From the cell containing the given text, extract its center point as (x, y) coordinate. 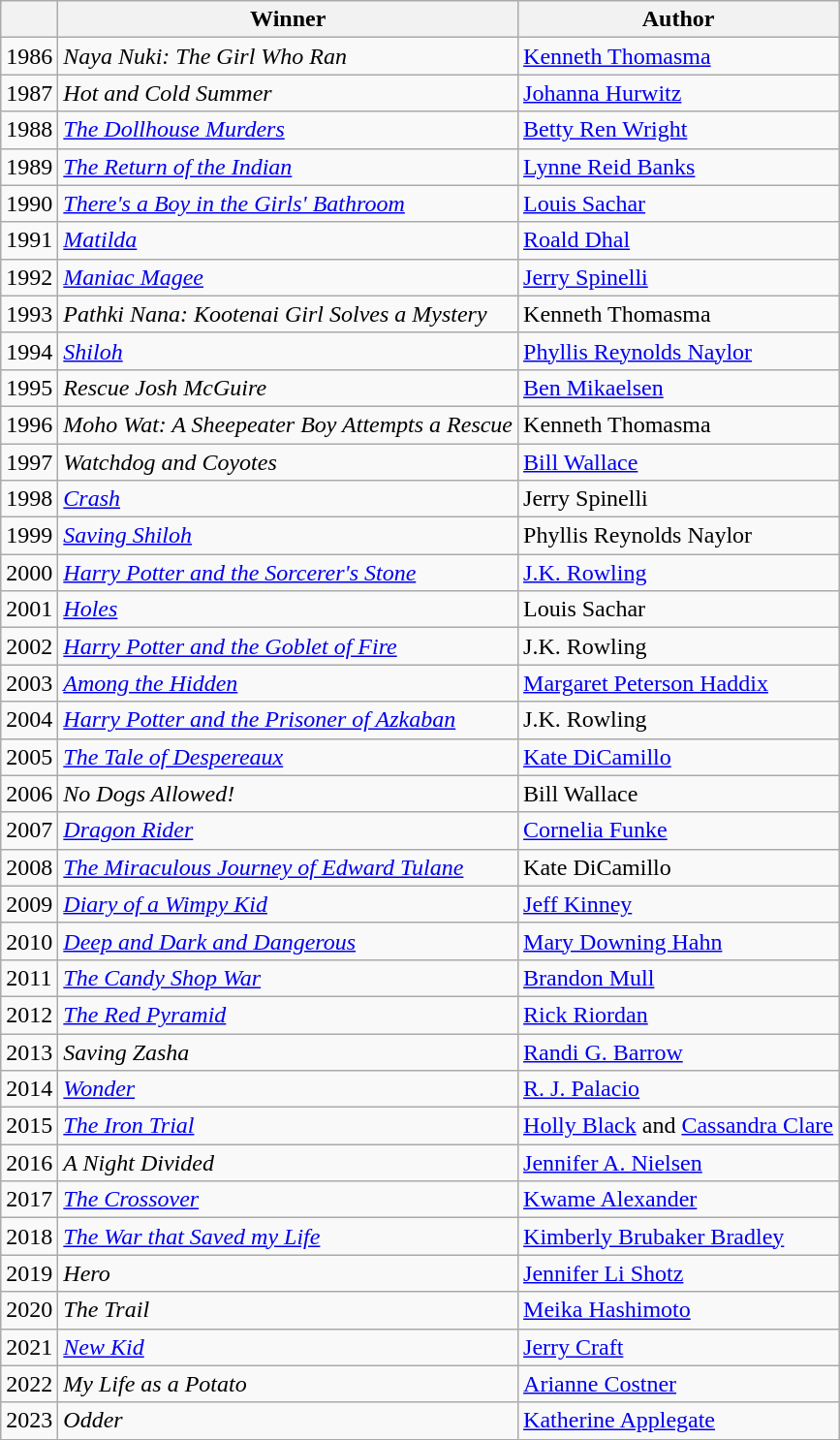
2008 (29, 867)
Saving Zasha (289, 1051)
2004 (29, 720)
Hero (289, 1273)
2011 (29, 978)
1986 (29, 56)
2017 (29, 1200)
The Iron Trial (289, 1126)
Rick Riordan (678, 1015)
1995 (29, 388)
2020 (29, 1310)
Pathki Nana: Kootenai Girl Solves a Mystery (289, 314)
Jeff Kinney (678, 904)
Dragon Rider (289, 830)
Betty Ren Wright (678, 130)
R. J. Palacio (678, 1089)
1991 (29, 240)
Maniac Magee (289, 277)
Margaret Peterson Haddix (678, 683)
Winner (289, 19)
Ben Mikaelsen (678, 388)
Lynne Reid Banks (678, 167)
Jennifer Li Shotz (678, 1273)
Kwame Alexander (678, 1200)
1992 (29, 277)
2006 (29, 794)
2000 (29, 573)
1987 (29, 93)
2009 (29, 904)
Odder (289, 1421)
2014 (29, 1089)
2016 (29, 1163)
There's a Boy in the Girls' Bathroom (289, 203)
Naya Nuki: The Girl Who Ran (289, 56)
Saving Shiloh (289, 536)
My Life as a Potato (289, 1384)
Shiloh (289, 351)
Jerry Craft (678, 1347)
1989 (29, 167)
2010 (29, 941)
Cornelia Funke (678, 830)
Brandon Mull (678, 978)
1999 (29, 536)
Holes (289, 610)
Moho Wat: A Sheepeater Boy Attempts a Rescue (289, 424)
2002 (29, 646)
Hot and Cold Summer (289, 93)
Kimberly Brubaker Bradley (678, 1237)
Johanna Hurwitz (678, 93)
Roald Dhal (678, 240)
Holly Black and Cassandra Clare (678, 1126)
2013 (29, 1051)
Matilda (289, 240)
A Night Divided (289, 1163)
Rescue Josh McGuire (289, 388)
2018 (29, 1237)
The Dollhouse Murders (289, 130)
The Crossover (289, 1200)
1988 (29, 130)
No Dogs Allowed! (289, 794)
2023 (29, 1421)
2005 (29, 757)
1990 (29, 203)
The Red Pyramid (289, 1015)
The Miraculous Journey of Edward Tulane (289, 867)
1993 (29, 314)
Crash (289, 499)
The Trail (289, 1310)
New Kid (289, 1347)
2015 (29, 1126)
The Tale of Despereaux (289, 757)
Diary of a Wimpy Kid (289, 904)
Randi G. Barrow (678, 1051)
Harry Potter and the Goblet of Fire (289, 646)
The Return of the Indian (289, 167)
2021 (29, 1347)
Mary Downing Hahn (678, 941)
Watchdog and Coyotes (289, 462)
The War that Saved my Life (289, 1237)
Harry Potter and the Sorcerer's Stone (289, 573)
Author (678, 19)
1997 (29, 462)
Wonder (289, 1089)
2012 (29, 1015)
2003 (29, 683)
1996 (29, 424)
Harry Potter and the Prisoner of Azkaban (289, 720)
2001 (29, 610)
2019 (29, 1273)
Among the Hidden (289, 683)
1998 (29, 499)
Meika Hashimoto (678, 1310)
The Candy Shop War (289, 978)
Jennifer A. Nielsen (678, 1163)
1994 (29, 351)
2022 (29, 1384)
2007 (29, 830)
Deep and Dark and Dangerous (289, 941)
Katherine Applegate (678, 1421)
Arianne Costner (678, 1384)
